Provide the [x, y] coordinate of the cell's center where the given text is located.  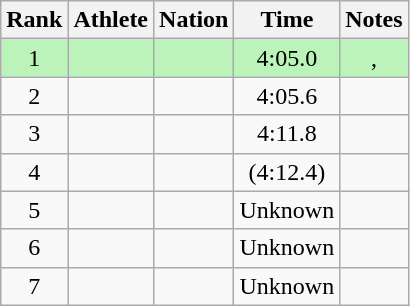
(4:12.4) [287, 172]
Nation [194, 20]
Rank [34, 20]
4:05.6 [287, 96]
1 [34, 58]
5 [34, 210]
6 [34, 248]
4 [34, 172]
4:11.8 [287, 134]
7 [34, 286]
2 [34, 96]
Athlete [111, 20]
Notes [374, 20]
4:05.0 [287, 58]
3 [34, 134]
Time [287, 20]
, [374, 58]
